Extract the [x, y] coordinate from the center of the cell holding the provided text.  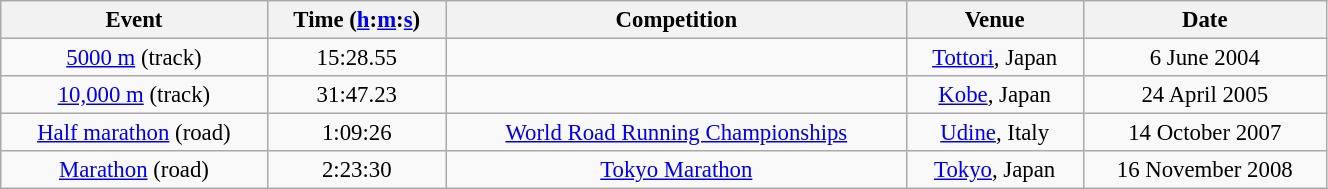
Marathon (road) [134, 170]
10,000 m (track) [134, 95]
14 October 2007 [1204, 133]
16 November 2008 [1204, 170]
Kobe, Japan [994, 95]
24 April 2005 [1204, 95]
5000 m (track) [134, 58]
Half marathon (road) [134, 133]
Event [134, 20]
Udine, Italy [994, 133]
1:09:26 [356, 133]
2:23:30 [356, 170]
World Road Running Championships [676, 133]
Tottori, Japan [994, 58]
6 June 2004 [1204, 58]
Venue [994, 20]
31:47.23 [356, 95]
15:28.55 [356, 58]
Tokyo, Japan [994, 170]
Date [1204, 20]
Time (h:m:s) [356, 20]
Tokyo Marathon [676, 170]
Competition [676, 20]
